Scan for the cell matching the given text and deliver its [X, Y] coordinate at center. 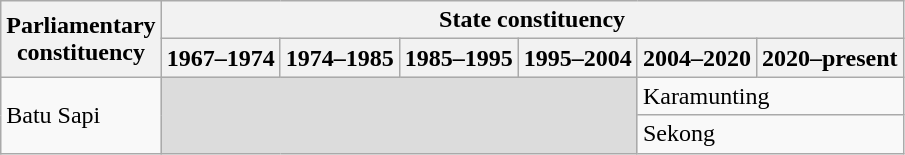
1985–1995 [458, 58]
1974–1985 [340, 58]
Karamunting [770, 96]
Sekong [770, 134]
2020–present [830, 58]
1995–2004 [578, 58]
2004–2020 [696, 58]
1967–1974 [220, 58]
Batu Sapi [81, 115]
State constituency [532, 20]
Parliamentaryconstituency [81, 39]
